From the cell containing the given text, extract its center point as [X, Y] coordinate. 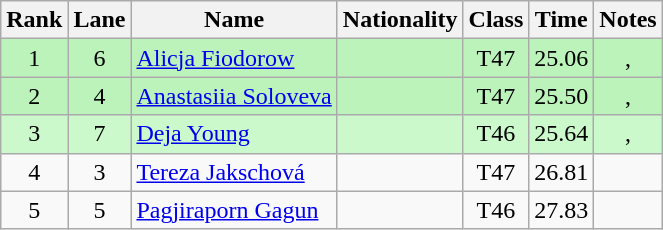
Anastasiia Soloveva [234, 96]
Name [234, 20]
25.06 [562, 58]
Notes [628, 20]
26.81 [562, 172]
Pagjiraporn Gagun [234, 210]
27.83 [562, 210]
Rank [34, 20]
Time [562, 20]
7 [100, 134]
6 [100, 58]
Tereza Jakschová [234, 172]
1 [34, 58]
Class [496, 20]
25.50 [562, 96]
Alicja Fiodorow [234, 58]
Nationality [400, 20]
25.64 [562, 134]
2 [34, 96]
Lane [100, 20]
Deja Young [234, 134]
